Extract the (X, Y) coordinate from the center of the cell holding the provided text.  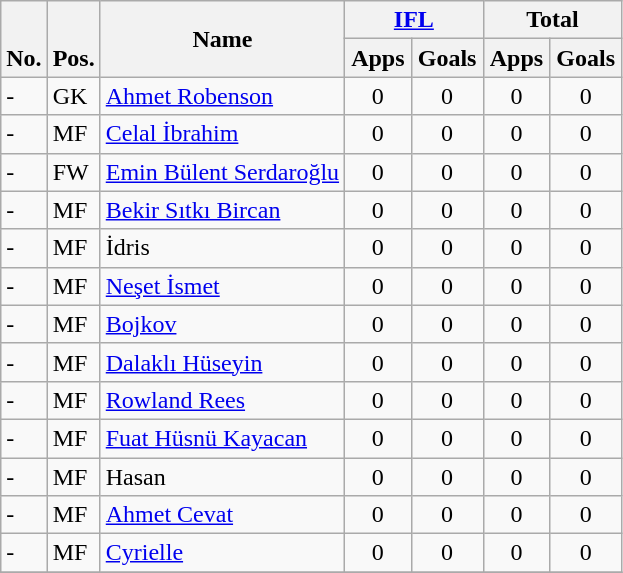
Name (222, 39)
Total (552, 20)
Hasan (222, 477)
Bojkov (222, 324)
Celal İbrahim (222, 134)
Ahmet Robenson (222, 96)
Pos. (74, 39)
Cyrielle (222, 553)
Fuat Hüsnü Kayacan (222, 438)
Dalaklı Hüseyin (222, 362)
GK (74, 96)
İdris (222, 248)
Rowland Rees (222, 400)
Bekir Sıtkı Bircan (222, 210)
FW (74, 172)
Neşet İsmet (222, 286)
IFL (414, 20)
Emin Bülent Serdaroğlu (222, 172)
No. (24, 39)
Ahmet Cevat (222, 515)
